Search for the cell housing the specified text and yield its [X, Y] center coordinate. 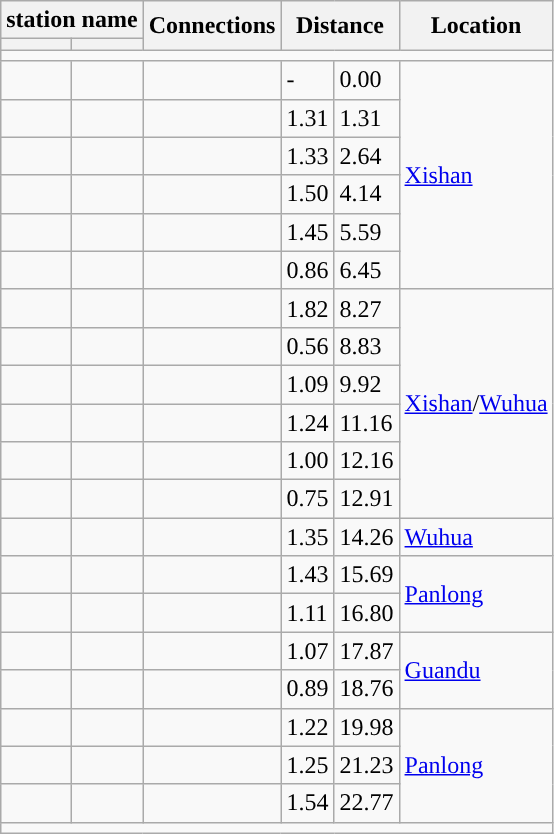
0.75 [308, 499]
1.50 [308, 194]
1.33 [308, 156]
19.98 [366, 727]
5.59 [366, 232]
1.24 [308, 423]
1.22 [308, 727]
1.00 [308, 461]
0.00 [366, 80]
station name [72, 20]
8.27 [366, 308]
1.11 [308, 613]
18.76 [366, 689]
1.35 [308, 537]
Guandu [476, 670]
0.56 [308, 346]
1.45 [308, 232]
- [308, 80]
1.25 [308, 765]
Xishan/Wuhua [476, 403]
8.83 [366, 346]
Wuhua [476, 537]
0.86 [308, 270]
6.45 [366, 270]
11.16 [366, 423]
1.43 [308, 575]
Connections [212, 26]
4.14 [366, 194]
0.89 [308, 689]
1.09 [308, 384]
22.77 [366, 803]
9.92 [366, 384]
Distance [340, 26]
21.23 [366, 765]
1.54 [308, 803]
12.16 [366, 461]
Location [476, 26]
Xishan [476, 175]
12.91 [366, 499]
14.26 [366, 537]
15.69 [366, 575]
16.80 [366, 613]
1.07 [308, 651]
1.82 [308, 308]
17.87 [366, 651]
2.64 [366, 156]
